Find where the given text appears and provide that cell's center as (x, y) coordinate. 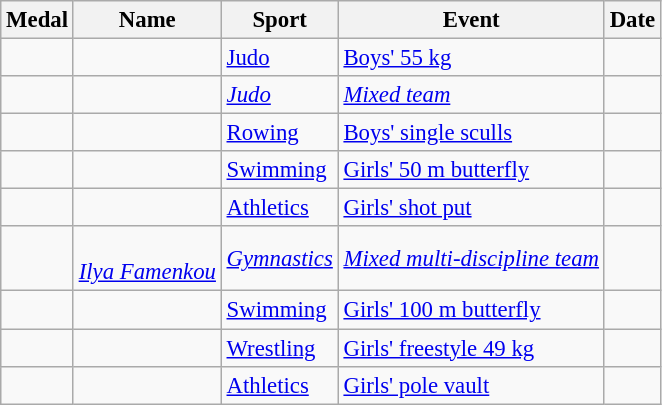
Girls' shot put (471, 208)
Event (471, 20)
Mixed team (471, 95)
Boys' single sculls (471, 133)
Rowing (280, 133)
Sport (280, 20)
Name (147, 20)
Date (632, 20)
Medal (38, 20)
Mixed multi-discipline team (471, 258)
Boys' 55 kg (471, 58)
Girls' pole vault (471, 385)
Wrestling (280, 348)
Girls' freestyle 49 kg (471, 348)
Ilya Famenkou (147, 258)
Girls' 100 m butterfly (471, 310)
Girls' 50 m butterfly (471, 170)
Gymnastics (280, 258)
